Extract the (X, Y) coordinate from the center of the cell holding the provided text.  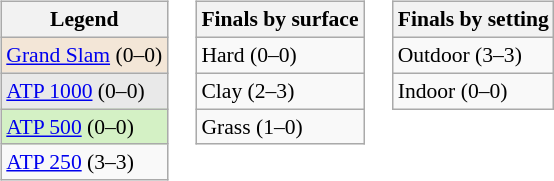
Legend (84, 20)
Outdoor (3–3) (474, 55)
Clay (2–3) (280, 91)
ATP 1000 (0–0) (84, 91)
Indoor (0–0) (474, 91)
Finals by surface (280, 20)
Grand Slam (0–0) (84, 55)
Hard (0–0) (280, 55)
Finals by setting (474, 20)
Grass (1–0) (280, 127)
ATP 500 (0–0) (84, 127)
ATP 250 (3–3) (84, 162)
